Return the (x, y) coordinate for the center point of the cell that contains the specified text.  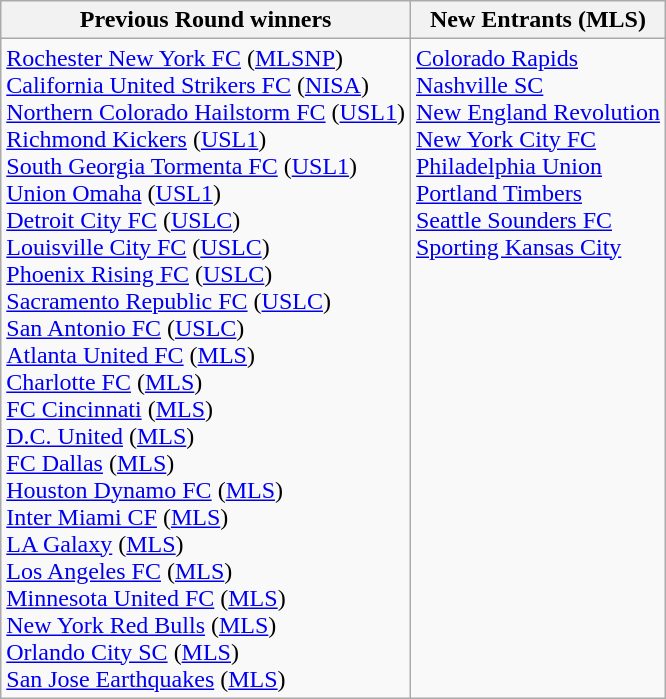
Previous Round winners (206, 20)
Colorado RapidsNashville SCNew England RevolutionNew York City FCPhiladelphia UnionPortland TimbersSeattle Sounders FCSporting Kansas City (538, 368)
New Entrants (MLS) (538, 20)
